Locate the cell with the specified text and output its [X, Y] center coordinate. 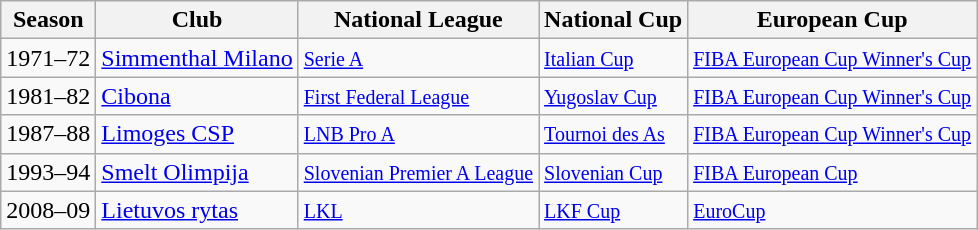
Yugoslav Cup [614, 96]
1981–82 [48, 96]
European Cup [832, 20]
Cibona [197, 96]
Slovenian Cup [614, 172]
Slovenian Premier A League [418, 172]
Italian Cup [614, 58]
Serie A [418, 58]
2008–09 [48, 210]
1993–94 [48, 172]
FIBA European Cup [832, 172]
Smelt Olimpija [197, 172]
EuroCup [832, 210]
Simmenthal Milano [197, 58]
National Cup [614, 20]
Limoges CSP [197, 134]
1987–88 [48, 134]
Lietuvos rytas [197, 210]
LKL [418, 210]
Tournoi des As [614, 134]
Club [197, 20]
LNB Pro A [418, 134]
National League [418, 20]
1971–72 [48, 58]
First Federal League [418, 96]
LKF Cup [614, 210]
Season [48, 20]
